Identify which cell holds the provided text, then report its (X, Y) central coordinate. 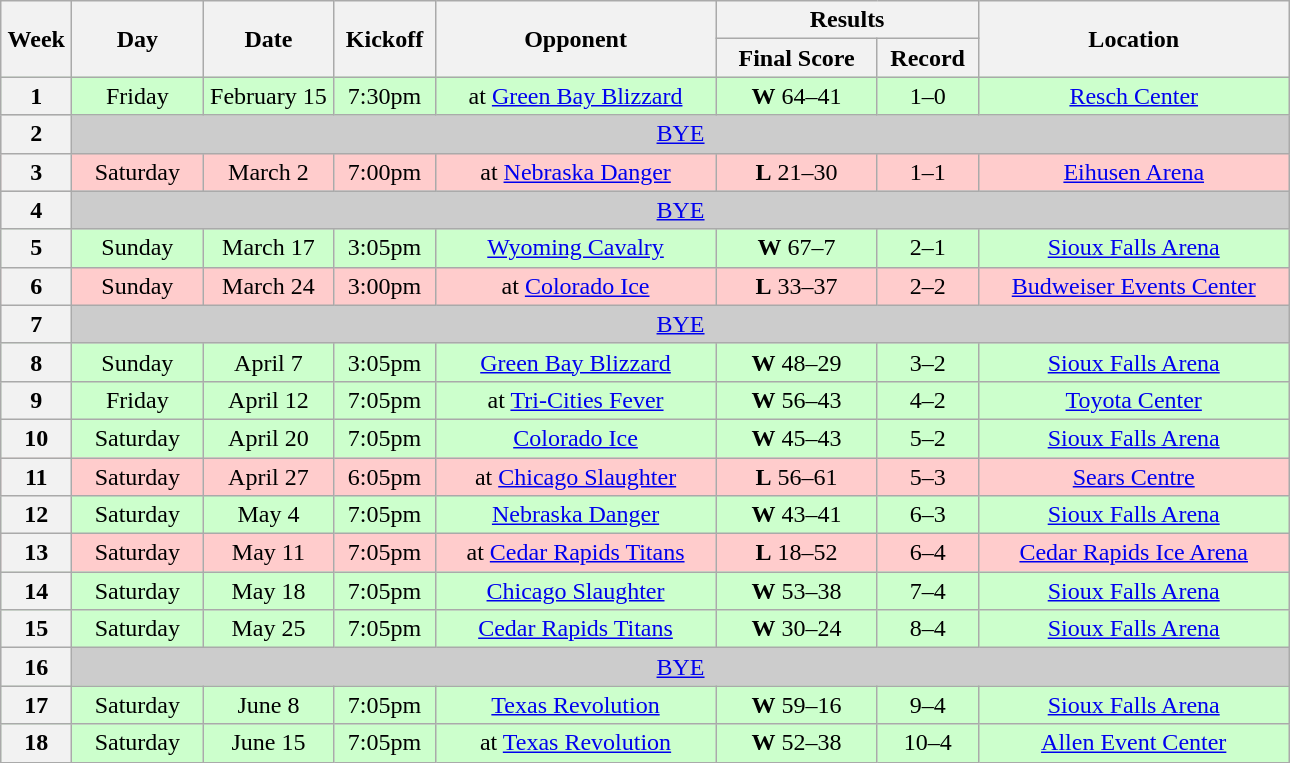
March 2 (268, 172)
3–2 (928, 362)
at Cedar Rapids Titans (576, 553)
12 (36, 515)
Nebraska Danger (576, 515)
Green Bay Blizzard (576, 362)
Day (138, 39)
at Green Bay Blizzard (576, 96)
15 (36, 629)
13 (36, 553)
at Nebraska Danger (576, 172)
Cedar Rapids Titans (576, 629)
4 (36, 210)
May 11 (268, 553)
W 45–43 (796, 438)
May 18 (268, 591)
Texas Revolution (576, 705)
5–3 (928, 477)
Cedar Rapids Ice Arena (1134, 553)
April 27 (268, 477)
Chicago Slaughter (576, 591)
May 4 (268, 515)
Toyota Center (1134, 400)
Wyoming Cavalry (576, 248)
1–0 (928, 96)
L 21–30 (796, 172)
May 25 (268, 629)
W 53–38 (796, 591)
2 (36, 134)
9 (36, 400)
at Colorado Ice (576, 286)
7 (36, 324)
March 24 (268, 286)
Results (847, 20)
at Chicago Slaughter (576, 477)
10–4 (928, 743)
16 (36, 667)
14 (36, 591)
April 12 (268, 400)
1–1 (928, 172)
Allen Event Center (1134, 743)
Sears Centre (1134, 477)
4–2 (928, 400)
7–4 (928, 591)
W 67–7 (796, 248)
18 (36, 743)
W 43–41 (796, 515)
9–4 (928, 705)
2–2 (928, 286)
5 (36, 248)
Final Score (796, 58)
1 (36, 96)
April 20 (268, 438)
6–4 (928, 553)
June 15 (268, 743)
March 17 (268, 248)
6–3 (928, 515)
Location (1134, 39)
7:00pm (384, 172)
5–2 (928, 438)
W 48–29 (796, 362)
Budweiser Events Center (1134, 286)
Date (268, 39)
L 56–61 (796, 477)
6 (36, 286)
Opponent (576, 39)
Eihusen Arena (1134, 172)
Kickoff (384, 39)
February 15 (268, 96)
10 (36, 438)
June 8 (268, 705)
Colorado Ice (576, 438)
6:05pm (384, 477)
L 18–52 (796, 553)
W 56–43 (796, 400)
8–4 (928, 629)
17 (36, 705)
W 59–16 (796, 705)
at Tri-Cities Fever (576, 400)
Week (36, 39)
2–1 (928, 248)
W 64–41 (796, 96)
7:30pm (384, 96)
W 52–38 (796, 743)
W 30–24 (796, 629)
at Texas Revolution (576, 743)
Record (928, 58)
3 (36, 172)
11 (36, 477)
Resch Center (1134, 96)
April 7 (268, 362)
3:00pm (384, 286)
8 (36, 362)
L 33–37 (796, 286)
